Identify which cell holds the provided text, then report its [X, Y] central coordinate. 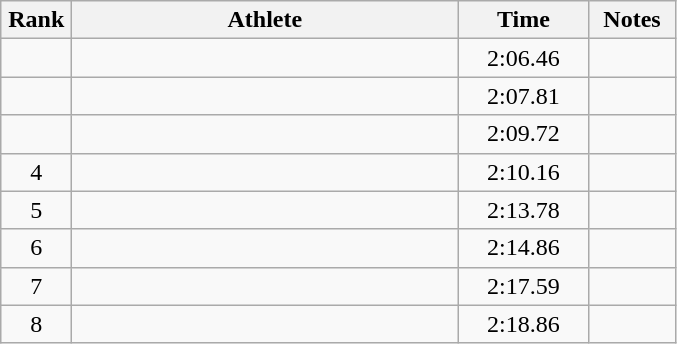
2:06.46 [524, 58]
2:09.72 [524, 134]
4 [36, 172]
7 [36, 286]
2:07.81 [524, 96]
Time [524, 20]
5 [36, 210]
6 [36, 248]
8 [36, 324]
2:14.86 [524, 248]
Athlete [265, 20]
2:13.78 [524, 210]
Notes [632, 20]
2:18.86 [524, 324]
2:10.16 [524, 172]
2:17.59 [524, 286]
Rank [36, 20]
